Locate the cell with the specified text and output its (X, Y) center coordinate. 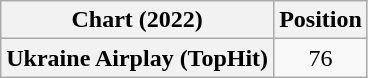
Position (321, 20)
Ukraine Airplay (TopHit) (138, 58)
Chart (2022) (138, 20)
76 (321, 58)
